Pinpoint the cell where the given text exists, returning its (X, Y) midpoint coordinate. 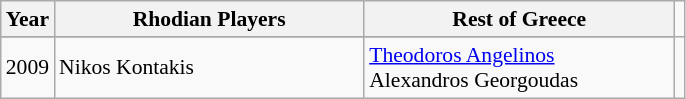
Rhodian Players (209, 19)
Nikos Kontakis (209, 68)
Theodoros Angelinos Alexandros Georgoudas (519, 68)
Year (28, 19)
Rest of Greece (519, 19)
2009 (28, 68)
